From the cell containing the given text, extract its center point as (x, y) coordinate. 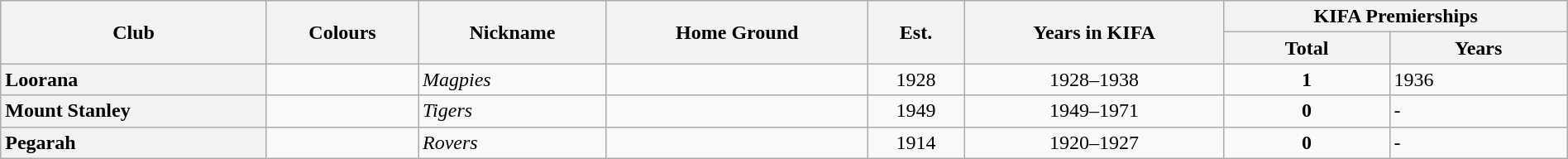
Years in KIFA (1094, 32)
1928 (916, 79)
Rovers (513, 142)
Colours (342, 32)
Pegarah (134, 142)
1949–1971 (1094, 111)
1949 (916, 111)
1928–1938 (1094, 79)
Magpies (513, 79)
1914 (916, 142)
1920–1927 (1094, 142)
1936 (1479, 79)
Loorana (134, 79)
Tigers (513, 111)
Nickname (513, 32)
Total (1307, 48)
Est. (916, 32)
Club (134, 32)
Home Ground (737, 32)
Years (1479, 48)
Mount Stanley (134, 111)
1 (1307, 79)
KIFA Premierships (1396, 17)
